Scan for the cell matching the given text and deliver its (x, y) coordinate at center. 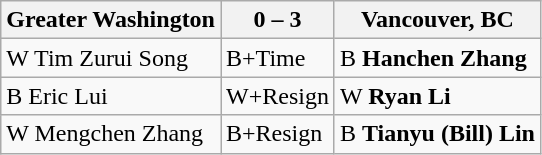
B Tianyu (Bill) Lin (437, 134)
W+Resign (277, 96)
Greater Washington (111, 20)
Vancouver, BC (437, 20)
0 – 3 (277, 20)
W Tim Zurui Song (111, 58)
W Ryan Li (437, 96)
B Eric Lui (111, 96)
B Hanchen Zhang (437, 58)
W Mengchen Zhang (111, 134)
B+Resign (277, 134)
B+Time (277, 58)
